Find where the given text appears and provide that cell's center as (x, y) coordinate. 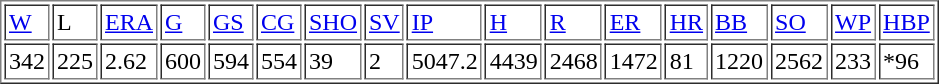
225 (74, 62)
BB (740, 22)
342 (26, 62)
W (26, 22)
SHO (332, 22)
4439 (514, 62)
H (514, 22)
IP (444, 22)
L (74, 22)
81 (686, 62)
2 (385, 62)
2.62 (128, 62)
5047.2 (444, 62)
233 (854, 62)
G (182, 22)
594 (230, 62)
SV (385, 22)
554 (278, 62)
SO (800, 22)
WP (854, 22)
2468 (574, 62)
1472 (634, 62)
2562 (800, 62)
HBP (907, 22)
ER (634, 22)
CG (278, 22)
R (574, 22)
1220 (740, 62)
39 (332, 62)
GS (230, 22)
*96 (907, 62)
600 (182, 62)
HR (686, 22)
ERA (128, 22)
